Determine the [x, y] coordinate at the center of the cell enclosing the given text.  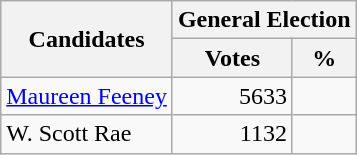
5633 [232, 96]
% [324, 58]
Votes [232, 58]
1132 [232, 134]
W. Scott Rae [87, 134]
General Election [264, 20]
Candidates [87, 39]
Maureen Feeney [87, 96]
